Identify which cell holds the provided text, then report its (X, Y) central coordinate. 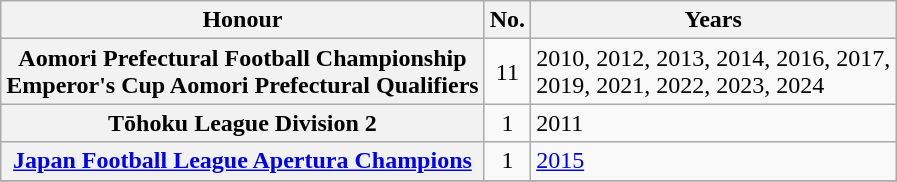
Honour (242, 20)
No. (507, 20)
2011 (714, 123)
Japan Football League Apertura Champions (242, 161)
2015 (714, 161)
Years (714, 20)
11 (507, 72)
2010, 2012, 2013, 2014, 2016, 2017, 2019, 2021, 2022, 2023, 2024 (714, 72)
Tōhoku League Division 2 (242, 123)
Aomori Prefectural Football Championship Emperor's Cup Aomori Prefectural Qualifiers (242, 72)
